Find where the given text appears and provide that cell's center as (x, y) coordinate. 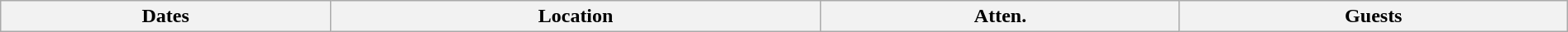
Guests (1373, 16)
Dates (165, 16)
Location (576, 16)
Atten. (1001, 16)
